Detect which cell encompasses the target text, then output its [X, Y] center coordinate. 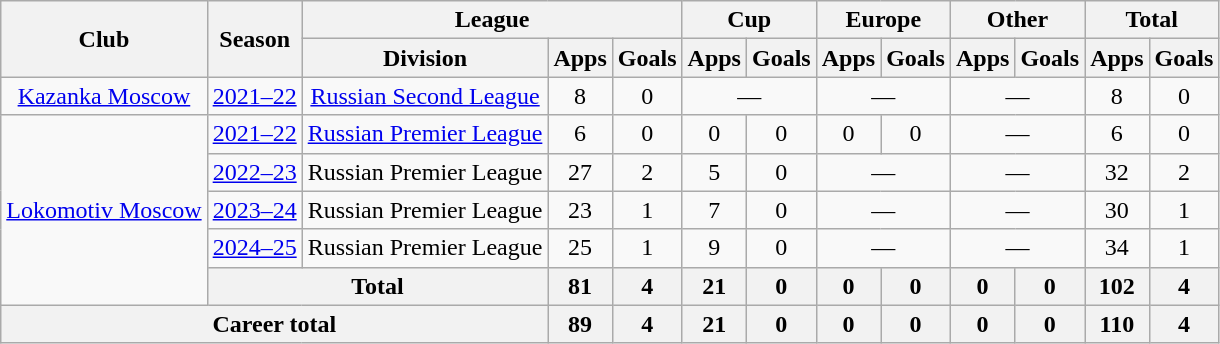
110 [1117, 324]
30 [1117, 210]
81 [580, 286]
Cup [749, 20]
2023–24 [254, 210]
2022–23 [254, 172]
23 [580, 210]
Europe [883, 20]
5 [714, 172]
34 [1117, 248]
Season [254, 39]
Career total [274, 324]
Division [425, 58]
Other [1017, 20]
25 [580, 248]
89 [580, 324]
Russian Second League [425, 96]
102 [1117, 286]
27 [580, 172]
Kazanka Moscow [104, 96]
Club [104, 39]
Lokomotiv Moscow [104, 210]
32 [1117, 172]
7 [714, 210]
League [492, 20]
2024–25 [254, 248]
9 [714, 248]
